Capture the cell that displays the provided text and extract its [x, y] central coordinate. 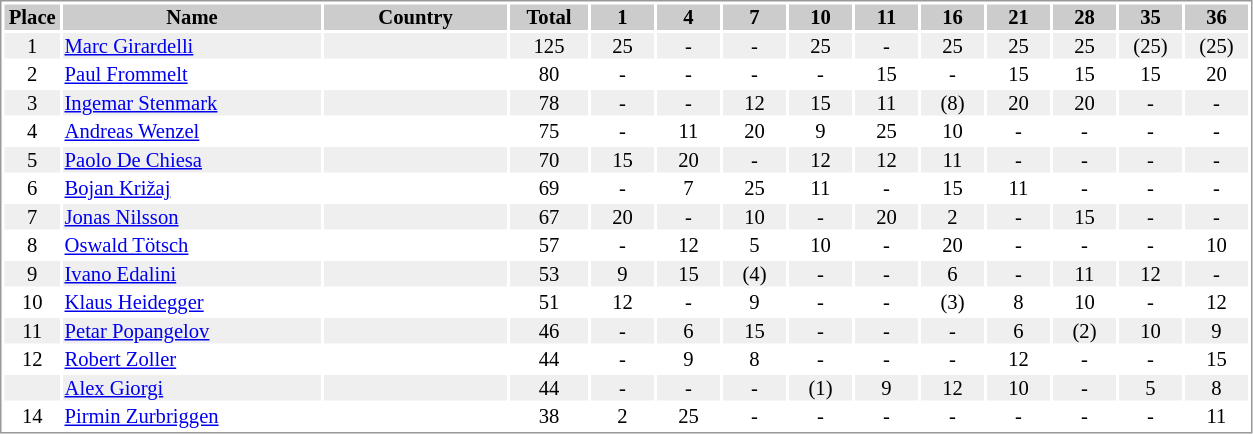
3 [32, 103]
Marc Girardelli [192, 46]
Country [416, 17]
125 [549, 46]
36 [1216, 17]
14 [32, 417]
78 [549, 103]
69 [549, 189]
Robert Zoller [192, 359]
38 [549, 417]
51 [549, 303]
(2) [1084, 331]
Ingemar Stenmark [192, 103]
46 [549, 331]
Oswald Tötsch [192, 245]
28 [1084, 17]
Pirmin Zurbriggen [192, 417]
57 [549, 245]
(8) [952, 103]
Ivano Edalini [192, 274]
21 [1018, 17]
Name [192, 17]
Alex Giorgi [192, 388]
Petar Popangelov [192, 331]
(3) [952, 303]
Paolo De Chiesa [192, 160]
16 [952, 17]
Jonas Nilsson [192, 217]
Place [32, 17]
35 [1150, 17]
67 [549, 217]
(4) [754, 274]
80 [549, 75]
53 [549, 274]
Bojan Križaj [192, 189]
Paul Frommelt [192, 75]
Total [549, 17]
70 [549, 160]
(1) [820, 388]
Klaus Heidegger [192, 303]
Andreas Wenzel [192, 131]
75 [549, 131]
